Find where the given text appears and provide that cell's center as [X, Y] coordinate. 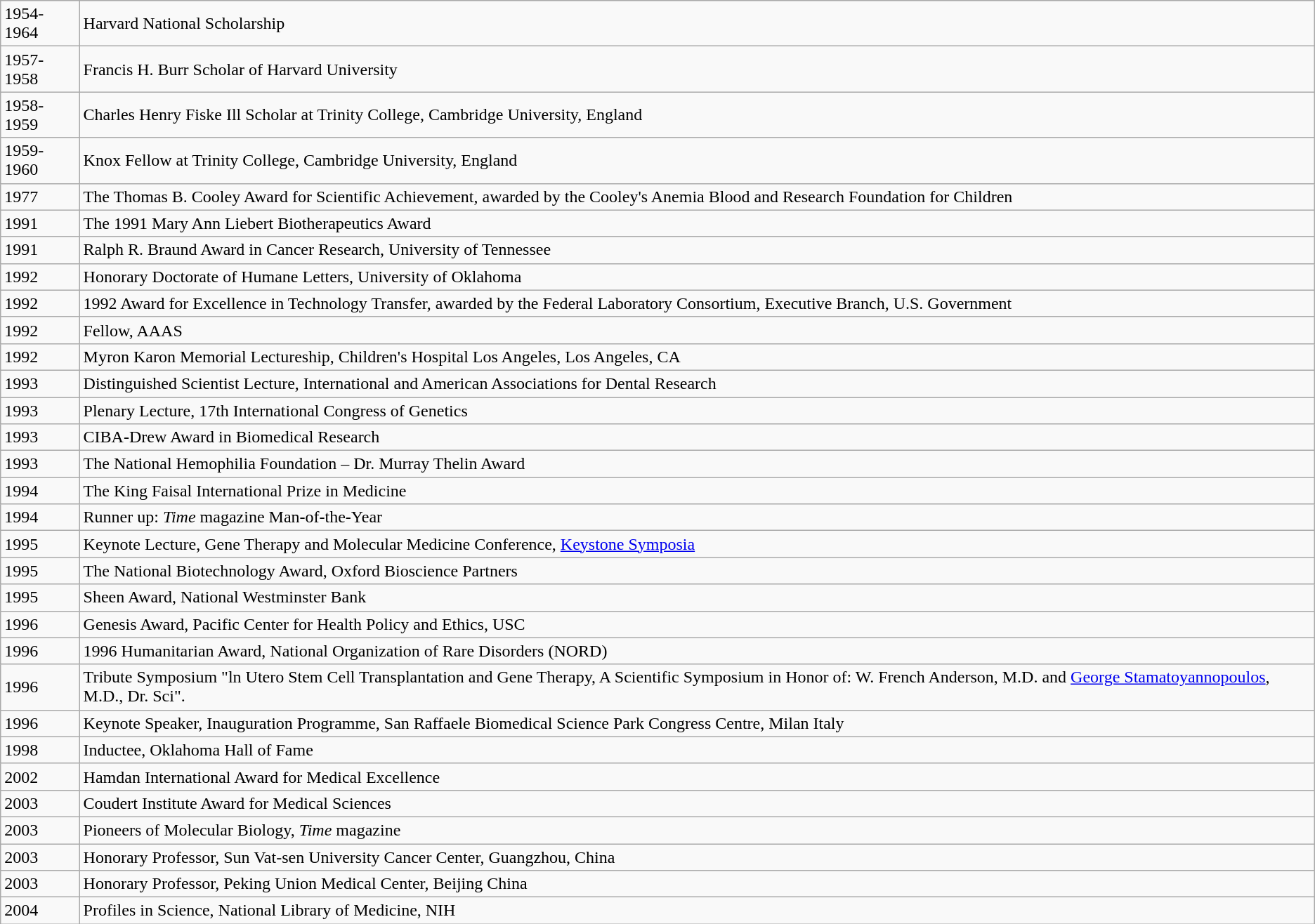
The National Biotechnology Award, Oxford Bioscience Partners [697, 571]
Plenary Lecture, 17th International Congress of Genetics [697, 411]
Honorary Professor, Peking Union Medical Center, Beijing China [697, 884]
Francis H. Burr Scholar of Harvard University [697, 69]
1996 Humanitarian Award, National Organization of Rare Disorders (NORD) [697, 651]
1959-1960 [40, 160]
Knox Fellow at Trinity College, Cambridge University, England [697, 160]
Genesis Award, Pacific Center for Health Policy and Ethics, USC [697, 624]
1992 Award for Excellence in Technology Transfer, awarded by the Federal Laboratory Consortium, Executive Branch, U.S. Government [697, 303]
Sheen Award, National Westminster Bank [697, 598]
Myron Karon Memorial Lectureship, Children's Hospital Los Angeles, Los Angeles, CA [697, 357]
Keynote Speaker, Inauguration Programme, San Raffaele Biomedical Science Park Congress Centre, Milan Italy [697, 723]
Hamdan International Award for Medical Excellence [697, 777]
1958-1959 [40, 115]
Ralph R. Braund Award in Cancer Research, University of Tennessee [697, 250]
CIBA-Drew Award in Biomedical Research [697, 437]
Runner up: Time magazine Man-of-the-Year [697, 517]
Honorary Professor, Sun Vat-sen University Cancer Center, Guangzhou, China [697, 857]
1957-1958 [40, 69]
Keynote Lecture, Gene Therapy and Molecular Medicine Conference, Keystone Symposia [697, 544]
Harvard National Scholarship [697, 24]
Inductee, Oklahoma Hall of Fame [697, 750]
1977 [40, 197]
Pioneers of Molecular Biology, Time magazine [697, 830]
Honorary Doctorate of Humane Letters, University of Oklahoma [697, 277]
The 1991 Mary Ann Liebert Biotherapeutics Award [697, 223]
Profiles in Science, National Library of Medicine, NIH [697, 911]
Distinguished Scientist Lecture, International and American Associations for Dental Research [697, 383]
Coudert Institute Award for Medical Sciences [697, 803]
The Thomas B. Cooley Award for Scientific Achievement, awarded by the Cooley's Anemia Blood and Research Foundation for Children [697, 197]
2002 [40, 777]
1954-1964 [40, 24]
Charles Henry Fiske Ill Scholar at Trinity College, Cambridge University, England [697, 115]
The National Hemophilia Foundation – Dr. Murray Thelin Award [697, 464]
2004 [40, 911]
Fellow, AAAS [697, 330]
The King Faisal International Prize in Medicine [697, 491]
1998 [40, 750]
